Search for the cell housing the specified text and yield its [x, y] center coordinate. 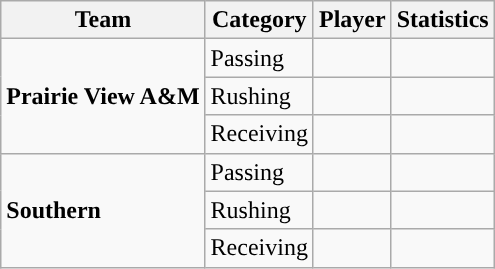
Team [103, 20]
Prairie View A&M [103, 96]
Southern [103, 210]
Player [352, 20]
Statistics [442, 20]
Category [259, 20]
